Extract the [x, y] coordinate from the center of the cell holding the provided text.  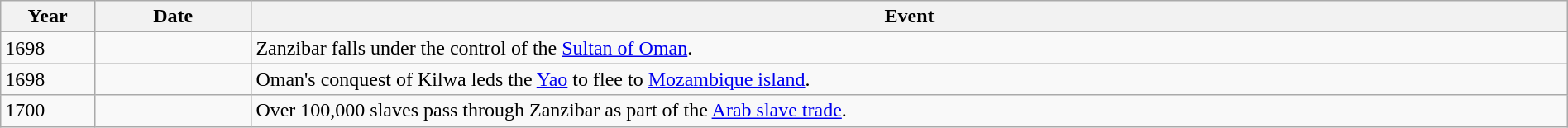
Event [910, 17]
Date [172, 17]
Year [48, 17]
Zanzibar falls under the control of the Sultan of Oman. [910, 48]
Over 100,000 slaves pass through Zanzibar as part of the Arab slave trade. [910, 111]
Oman's conquest of Kilwa leds the Yao to flee to Mozambique island. [910, 79]
1700 [48, 111]
